Determine the (X, Y) coordinate at the center of the cell enclosing the given text.  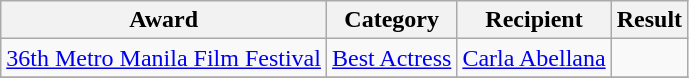
36th Metro Manila Film Festival (164, 58)
Best Actress (391, 58)
Category (391, 20)
Recipient (534, 20)
Carla Abellana (534, 58)
Award (164, 20)
Result (649, 20)
